From the cell containing the given text, extract its center point as [X, Y] coordinate. 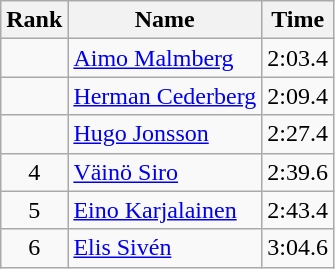
Time [298, 20]
5 [34, 210]
2:27.4 [298, 134]
3:04.6 [298, 248]
Name [165, 20]
Eino Karjalainen [165, 210]
Hugo Jonsson [165, 134]
2:43.4 [298, 210]
6 [34, 248]
2:39.6 [298, 172]
2:03.4 [298, 58]
Rank [34, 20]
2:09.4 [298, 96]
Väinö Siro [165, 172]
Herman Cederberg [165, 96]
Elis Sivén [165, 248]
4 [34, 172]
Aimo Malmberg [165, 58]
